Return the (X, Y) coordinate for the center point of the cell that contains the specified text.  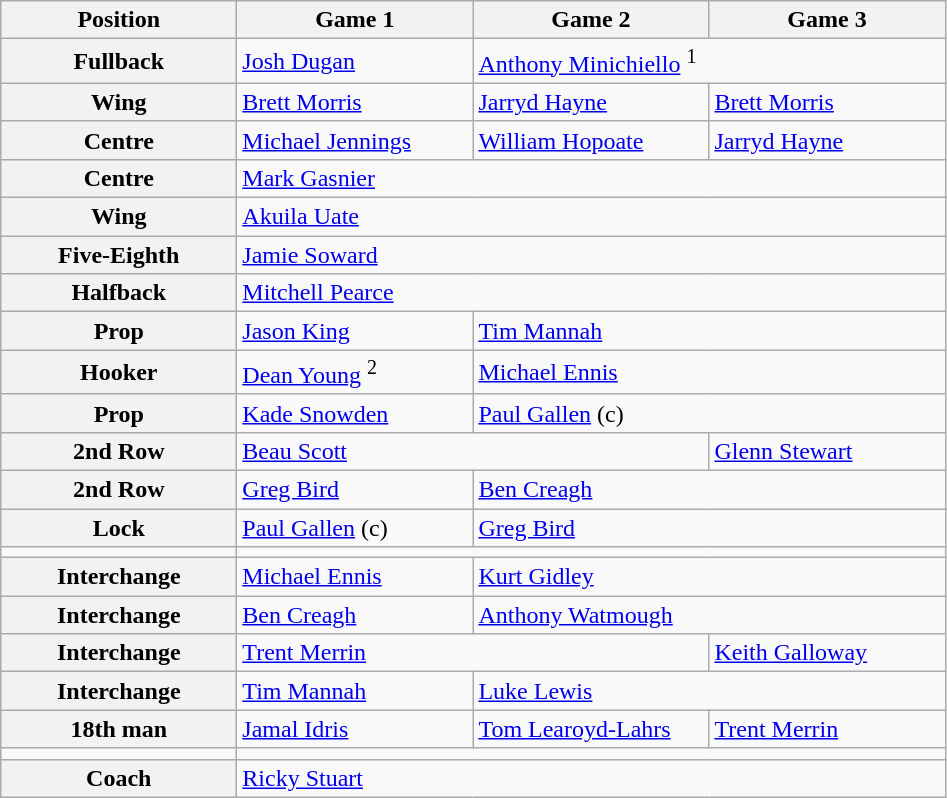
Five-Eighth (119, 255)
William Hopoate (591, 140)
Halfback (119, 293)
Game 1 (355, 20)
Fullback (119, 62)
Game 2 (591, 20)
Keith Galloway (827, 653)
Kurt Gidley (709, 577)
Coach (119, 778)
Josh Dugan (355, 62)
Tom Learoyd-Lahrs (591, 729)
Luke Lewis (709, 691)
Glenn Stewart (827, 451)
Mitchell Pearce (591, 293)
Kade Snowden (355, 413)
Dean Young 2 (355, 372)
Anthony Minichiello 1 (709, 62)
Jamie Soward (591, 255)
Mark Gasnier (591, 178)
Jamal Idris (355, 729)
Beau Scott (473, 451)
18th man (119, 729)
Ricky Stuart (591, 778)
Michael Jennings (355, 140)
Anthony Watmough (709, 615)
Akuila Uate (591, 217)
Hooker (119, 372)
Jason King (355, 331)
Game 3 (827, 20)
Lock (119, 528)
Position (119, 20)
